Output the [X, Y] coordinate of the center of the cell containing the given text.  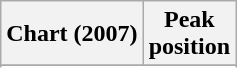
Chart (2007) [72, 34]
Peak position [189, 34]
